Detect which cell encompasses the target text, then output its (x, y) center coordinate. 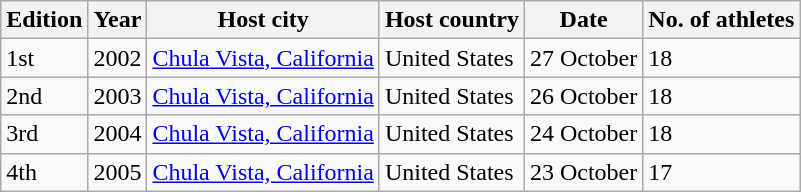
2005 (118, 172)
2004 (118, 134)
No. of athletes (722, 20)
17 (722, 172)
Host country (452, 20)
Date (583, 20)
1st (44, 58)
Year (118, 20)
23 October (583, 172)
2nd (44, 96)
Host city (263, 20)
26 October (583, 96)
24 October (583, 134)
2003 (118, 96)
2002 (118, 58)
3rd (44, 134)
Edition (44, 20)
4th (44, 172)
27 October (583, 58)
